For the text-containing cell, return its midpoint in (X, Y) coordinate format. 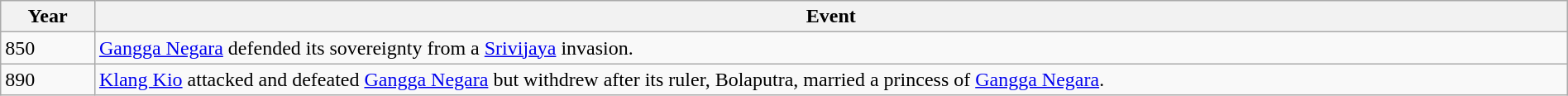
Event (830, 17)
890 (48, 79)
Gangga Negara defended its sovereignty from a Srivijaya invasion. (830, 48)
Klang Kio attacked and defeated Gangga Negara but withdrew after its ruler, Bolaputra, married a princess of Gangga Negara. (830, 79)
Year (48, 17)
850 (48, 48)
